From the cell containing the given text, extract its center point as [X, Y] coordinate. 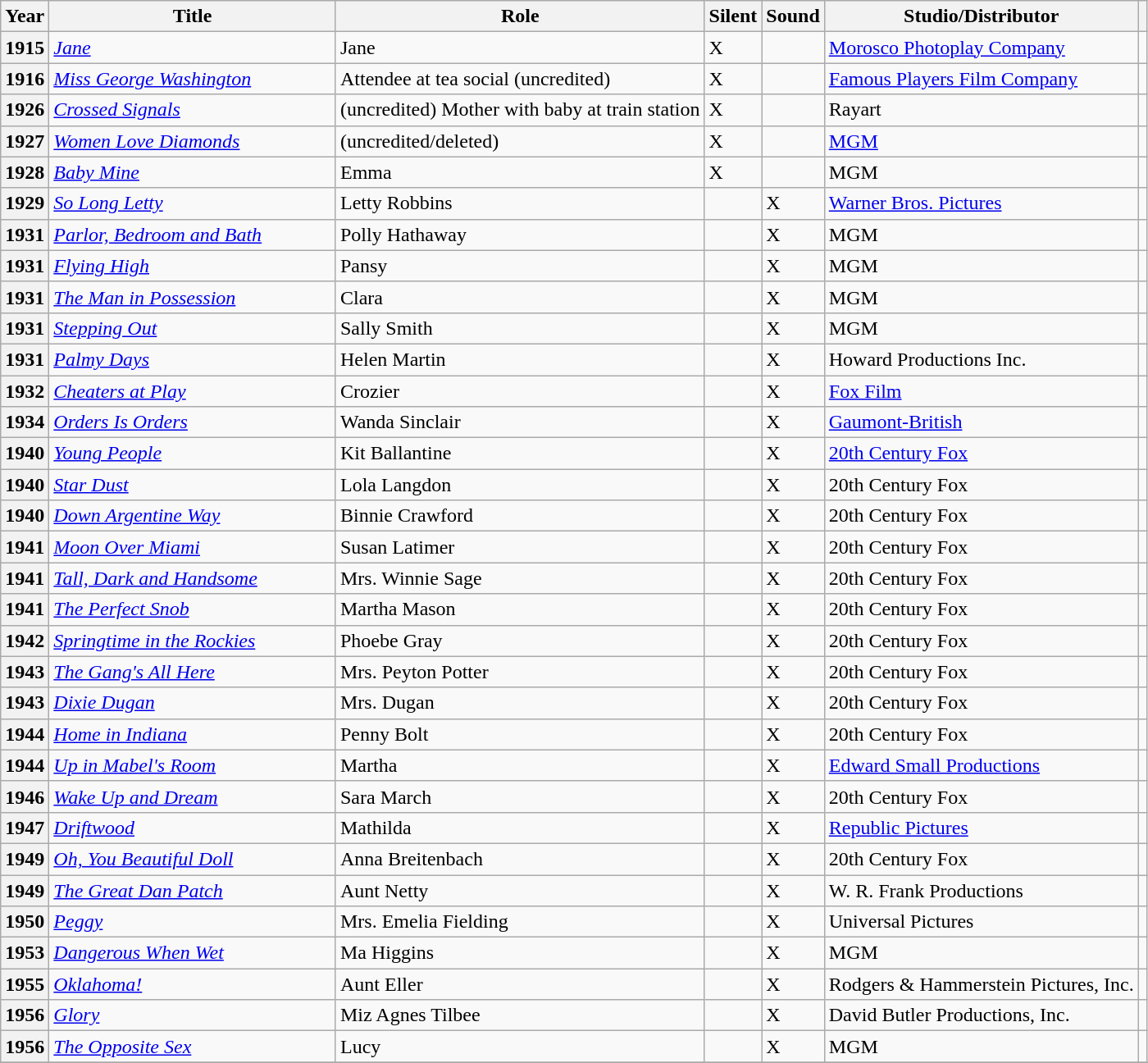
1927 [25, 141]
Edward Small Productions [981, 765]
Down Argentine Way [193, 516]
Kit Ballantine [520, 454]
Anna Breitenbach [520, 859]
Famous Players Film Company [981, 79]
Young People [193, 454]
Parlor, Bedroom and Bath [193, 235]
Silent [733, 16]
Sara March [520, 796]
1929 [25, 203]
Mathilda [520, 828]
Lola Langdon [520, 485]
Star Dust [193, 485]
Clara [520, 297]
Wake Up and Dream [193, 796]
Martha Mason [520, 609]
Year [25, 16]
Mrs. Peyton Potter [520, 672]
1926 [25, 110]
Miz Agnes Tilbee [520, 1015]
Dangerous When Wet [193, 953]
The Man in Possession [193, 297]
Oklahoma! [193, 984]
(uncredited) Mother with baby at train station [520, 110]
1928 [25, 172]
Tall, Dark and Handsome [193, 578]
(uncredited/deleted) [520, 141]
Women Love Diamonds [193, 141]
Universal Pictures [981, 922]
1950 [25, 922]
Howard Productions Inc. [981, 359]
1953 [25, 953]
David Butler Productions, Inc. [981, 1015]
Morosco Photoplay Company [981, 48]
The Gang's All Here [193, 672]
Palmy Days [193, 359]
Oh, You Beautiful Doll [193, 859]
Driftwood [193, 828]
Miss George Washington [193, 79]
Helen Martin [520, 359]
Binnie Crawford [520, 516]
Glory [193, 1015]
Aunt Eller [520, 984]
Emma [520, 172]
Attendee at tea social (uncredited) [520, 79]
Springtime in the Rockies [193, 641]
1955 [25, 984]
Dixie Dugan [193, 703]
Phoebe Gray [520, 641]
The Great Dan Patch [193, 890]
So Long Letty [193, 203]
Rodgers & Hammerstein Pictures, Inc. [981, 984]
Home in Indiana [193, 734]
Role [520, 16]
Mrs. Emelia Fielding [520, 922]
Susan Latimer [520, 547]
1946 [25, 796]
The Opposite Sex [193, 1047]
Mrs. Dugan [520, 703]
Title [193, 16]
Letty Robbins [520, 203]
Studio/Distributor [981, 16]
Republic Pictures [981, 828]
Peggy [193, 922]
Crossed Signals [193, 110]
1934 [25, 422]
Crozier [520, 391]
Orders Is Orders [193, 422]
Aunt Netty [520, 890]
Penny Bolt [520, 734]
Warner Bros. Pictures [981, 203]
1947 [25, 828]
1915 [25, 48]
Martha [520, 765]
W. R. Frank Productions [981, 890]
Fox Film [981, 391]
1916 [25, 79]
Sound [793, 16]
Rayart [981, 110]
Polly Hathaway [520, 235]
Pansy [520, 266]
Stepping Out [193, 328]
Ma Higgins [520, 953]
Flying High [193, 266]
Mrs. Winnie Sage [520, 578]
1932 [25, 391]
Gaumont-British [981, 422]
Up in Mabel's Room [193, 765]
Moon Over Miami [193, 547]
Wanda Sinclair [520, 422]
The Perfect Snob [193, 609]
Baby Mine [193, 172]
1942 [25, 641]
Sally Smith [520, 328]
Lucy [520, 1047]
Cheaters at Play [193, 391]
